From the cell containing the given text, extract its center point as (X, Y) coordinate. 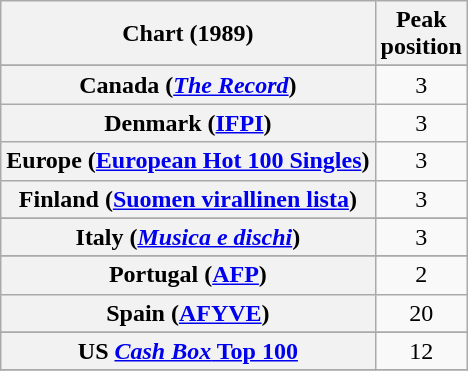
Spain (AFYVE) (188, 313)
12 (421, 351)
Europe (European Hot 100 Singles) (188, 161)
Canada (The Record) (188, 85)
2 (421, 275)
20 (421, 313)
Italy (Musica e dischi) (188, 237)
Finland (Suomen virallinen lista) (188, 199)
Chart (1989) (188, 34)
Denmark (IFPI) (188, 123)
US Cash Box Top 100 (188, 351)
Portugal (AFP) (188, 275)
Peakposition (421, 34)
